Provide the [x, y] coordinate of the cell's center where the given text is located.  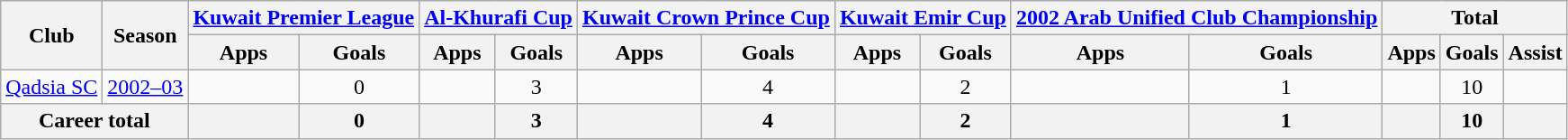
Assist [1536, 52]
Career total [95, 121]
Qadsia SC [52, 87]
Kuwait Premier League [304, 18]
Kuwait Emir Cup [923, 18]
Club [52, 35]
Al-Khurafi Cup [499, 18]
2002 Arab Unified Club Championship [1197, 18]
2002–03 [146, 87]
Total [1474, 18]
Season [146, 35]
Kuwait Crown Prince Cup [706, 18]
